Search for the cell housing the specified text and yield its (X, Y) center coordinate. 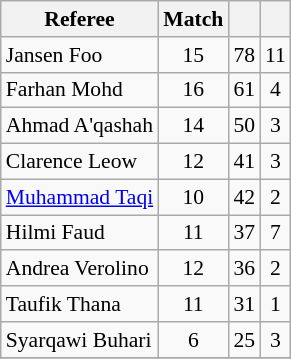
25 (244, 340)
Muhammad Taqi (80, 197)
7 (276, 233)
50 (244, 126)
41 (244, 162)
16 (193, 90)
15 (193, 55)
31 (244, 304)
61 (244, 90)
Match (193, 19)
14 (193, 126)
37 (244, 233)
78 (244, 55)
Syarqawi Buhari (80, 340)
Andrea Verolino (80, 269)
Jansen Foo (80, 55)
Hilmi Faud (80, 233)
6 (193, 340)
1 (276, 304)
Clarence Leow (80, 162)
Taufik Thana (80, 304)
10 (193, 197)
Ahmad A'qashah (80, 126)
36 (244, 269)
42 (244, 197)
4 (276, 90)
Referee (80, 19)
Farhan Mohd (80, 90)
